Detect which cell encompasses the target text, then output its [x, y] center coordinate. 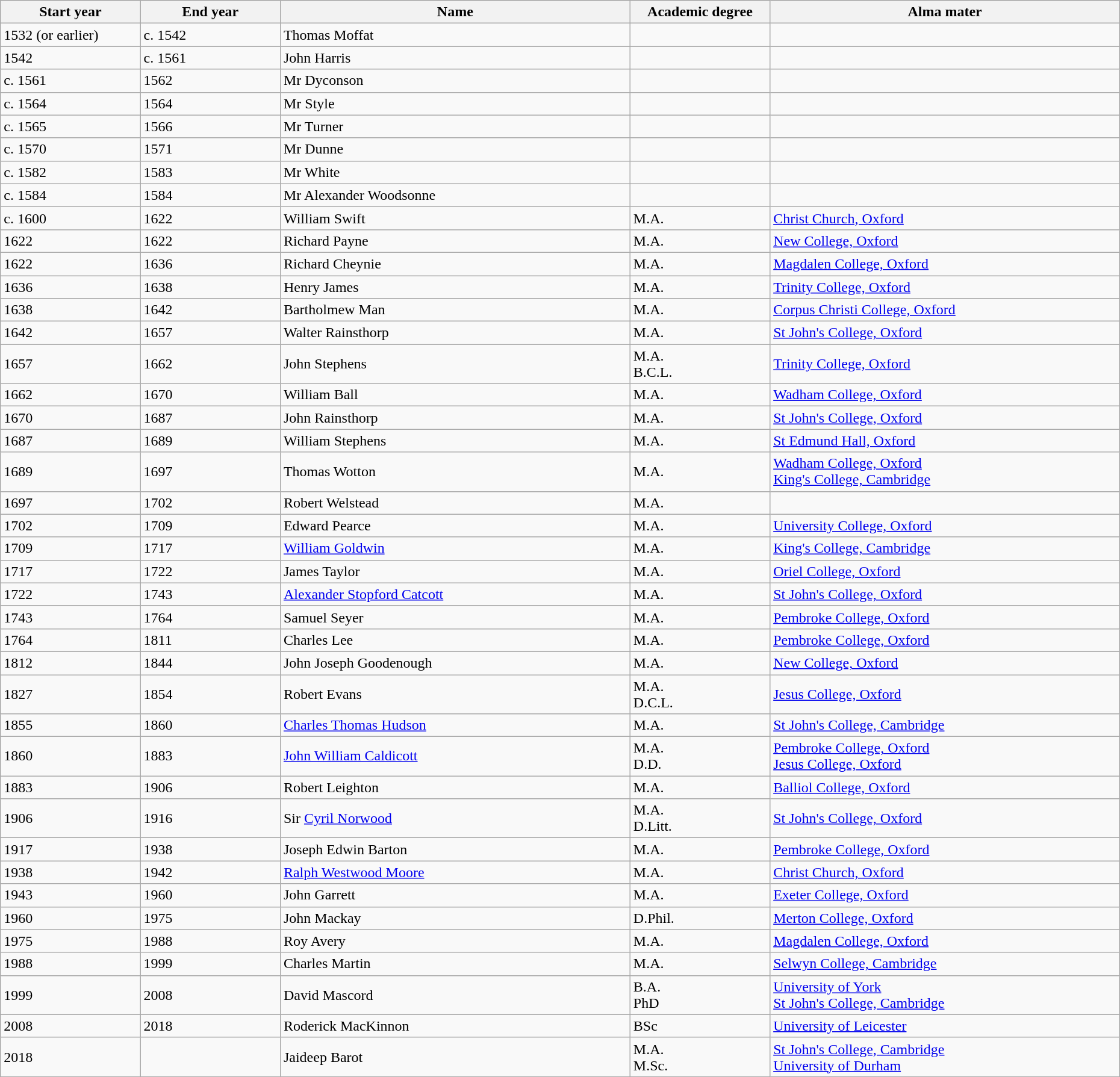
John Joseph Goodenough [455, 663]
Pembroke College, OxfordJesus College, Oxford [945, 756]
Roy Avery [455, 941]
1542 [70, 58]
Exeter College, Oxford [945, 895]
1916 [210, 819]
Robert Leighton [455, 787]
Ralph Westwood Moore [455, 872]
Mr Style [455, 104]
1855 [70, 725]
1854 [210, 694]
William Goldwin [455, 548]
Balliol College, Oxford [945, 787]
Corpus Christi College, Oxford [945, 310]
1844 [210, 663]
M.A.M.Sc. [700, 1057]
c. 1582 [70, 172]
1812 [70, 663]
1827 [70, 694]
University of Leicester [945, 1026]
M.A.B.C.L. [700, 364]
Mr Turner [455, 126]
St John's College, Cambridge [945, 725]
B.A.PhD [700, 995]
1566 [210, 126]
University College, Oxford [945, 526]
Edward Pearce [455, 526]
Wadham College, Oxford [945, 395]
Start year [70, 12]
Academic degree [700, 12]
1943 [70, 895]
John Harris [455, 58]
Merton College, Oxford [945, 918]
James Taylor [455, 571]
John William Caldicott [455, 756]
Thomas Moffat [455, 35]
Robert Evans [455, 694]
1571 [210, 149]
c. 1570 [70, 149]
William Swift [455, 218]
Sir Cyril Norwood [455, 819]
Richard Payne [455, 241]
Jesus College, Oxford [945, 694]
John Stephens [455, 364]
Selwyn College, Cambridge [945, 964]
1917 [70, 849]
Robert Welstead [455, 503]
Charles Lee [455, 640]
1811 [210, 640]
M.A.D.D. [700, 756]
c. 1565 [70, 126]
Name [455, 12]
M.A.D.Litt. [700, 819]
Alma mater [945, 12]
Bartholmew Man [455, 310]
Charles Thomas Hudson [455, 725]
John Rainsthorp [455, 418]
Alexander Stopford Catcott [455, 594]
John Mackay [455, 918]
c. 1600 [70, 218]
c. 1542 [210, 35]
Joseph Edwin Barton [455, 849]
1532 (or earlier) [70, 35]
Mr White [455, 172]
William Ball [455, 395]
William Stephens [455, 441]
1942 [210, 872]
1583 [210, 172]
King's College, Cambridge [945, 548]
D.Phil. [700, 918]
1562 [210, 81]
Samuel Seyer [455, 617]
University of YorkSt John's College, Cambridge [945, 995]
Walter Rainsthorp [455, 333]
David Mascord [455, 995]
John Garrett [455, 895]
Henry James [455, 287]
Wadham College, OxfordKing's College, Cambridge [945, 472]
c. 1584 [70, 195]
1564 [210, 104]
Mr Dyconson [455, 81]
M.A.D.C.L. [700, 694]
c. 1564 [70, 104]
Richard Cheynie [455, 264]
Roderick MacKinnon [455, 1026]
Jaideep Barot [455, 1057]
Mr Dunne [455, 149]
BSc [700, 1026]
St John's College, CambridgeUniversity of Durham [945, 1057]
St Edmund Hall, Oxford [945, 441]
Mr Alexander Woodsonne [455, 195]
End year [210, 12]
Oriel College, Oxford [945, 571]
Thomas Wotton [455, 472]
Charles Martin [455, 964]
1584 [210, 195]
